Output the [x, y] coordinate of the center of the cell containing the given text.  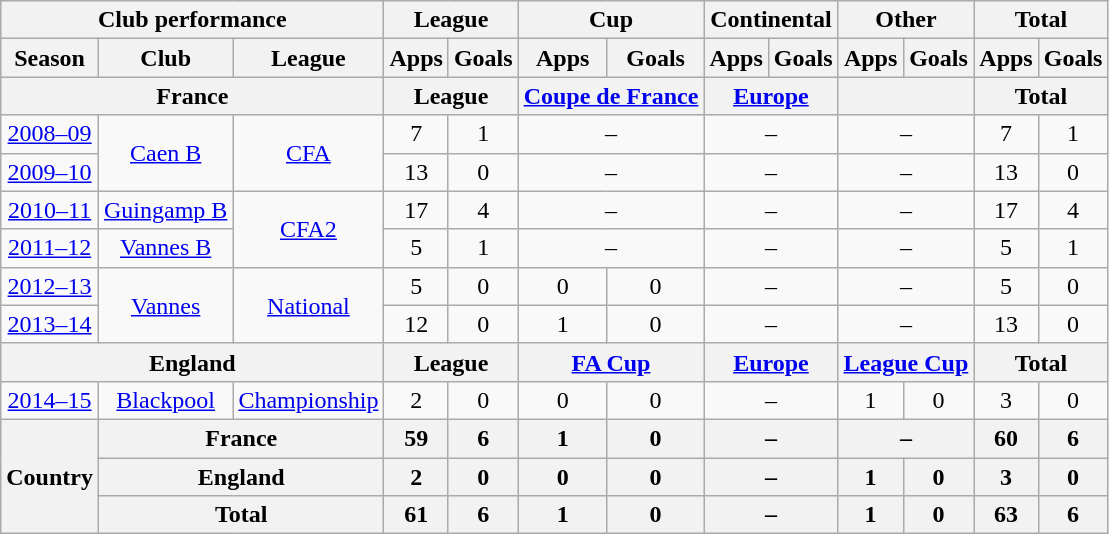
2012–13 [50, 286]
CFA [308, 153]
FA Cup [611, 362]
2011–12 [50, 248]
Caen B [165, 153]
League Cup [906, 362]
Vannes [165, 305]
Vannes B [165, 248]
Season [50, 58]
60 [1006, 438]
Coupe de France [611, 96]
2010–11 [50, 210]
Club [165, 58]
Guingamp B [165, 210]
Cup [611, 20]
61 [416, 515]
Country [50, 476]
2014–15 [50, 400]
Continental [771, 20]
12 [416, 324]
Blackpool [165, 400]
63 [1006, 515]
2008–09 [50, 134]
2013–14 [50, 324]
National [308, 305]
Championship [308, 400]
Other [906, 20]
2009–10 [50, 172]
Club performance [192, 20]
59 [416, 438]
CFA2 [308, 229]
